Locate the cell with the specified text and output its [x, y] center coordinate. 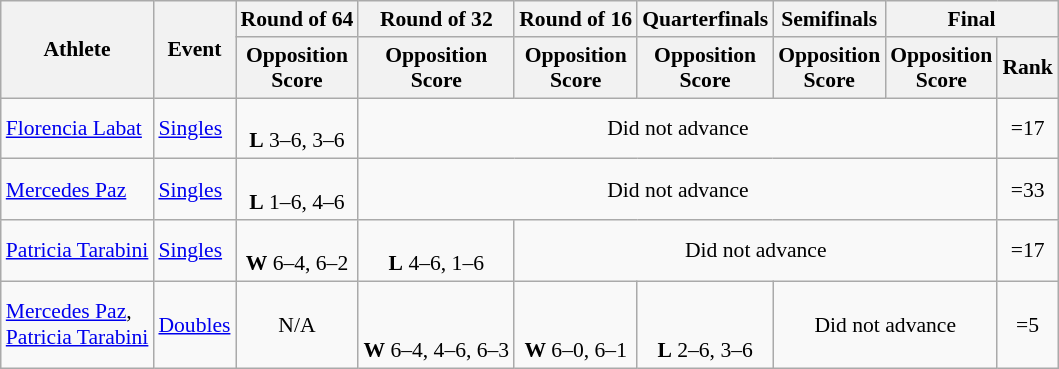
Semifinals [829, 19]
Mercedes Paz, Patricia Tarabini [78, 324]
L 4–6, 1–6 [436, 250]
L 3–6, 3–6 [298, 128]
Mercedes Paz [78, 190]
L 1–6, 4–6 [298, 190]
Florencia Labat [78, 128]
Quarterfinals [705, 19]
N/A [298, 324]
Rank [1028, 68]
W 6–0, 6–1 [576, 324]
Round of 64 [298, 19]
Doubles [194, 324]
Patricia Tarabini [78, 250]
W 6–4, 6–2 [298, 250]
=5 [1028, 324]
Final [972, 19]
L 2–6, 3–6 [705, 324]
=33 [1028, 190]
Round of 16 [576, 19]
Athlete [78, 50]
W 6–4, 4–6, 6–3 [436, 324]
Round of 32 [436, 19]
Event [194, 50]
